Provide the (X, Y) coordinate of the cell's center where the given text is located.  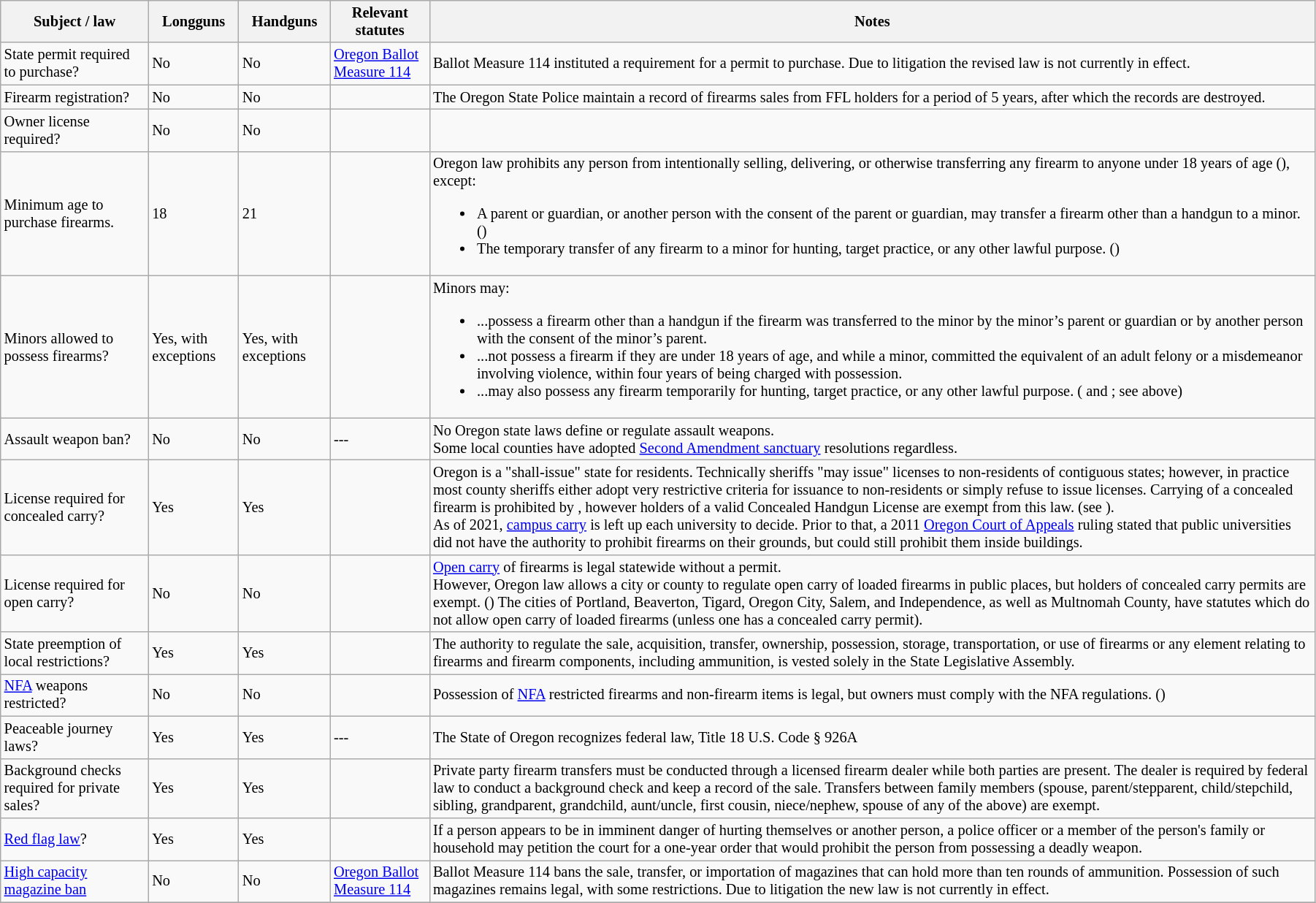
Handguns (285, 21)
State permit required to purchase? (74, 64)
State preemption of local restrictions? (74, 653)
Firearm registration? (74, 97)
The State of Oregon recognizes federal law, Title 18 U.S. Code § 926A (872, 737)
Ballot Measure 114 instituted a requirement for a permit to purchase. Due to litigation the revised law is not currently in effect. (872, 64)
High capacity magazine ban (74, 881)
Longguns (194, 21)
License required for concealed carry? (74, 508)
The Oregon State Police maintain a record of firearms sales from FFL holders for a period of 5 years, after which the records are destroyed. (872, 97)
Owner license required? (74, 130)
Notes (872, 21)
Peaceable journey laws? (74, 737)
License required for open carry? (74, 593)
Background checks required for private sales? (74, 788)
Red flag law? (74, 839)
18 (194, 213)
Minimum age to purchase firearms. (74, 213)
Possession of NFA restricted firearms and non-firearm items is legal, but owners must comply with the NFA regulations. () (872, 695)
Relevant statutes (380, 21)
Minors allowed to possess firearms? (74, 346)
No Oregon state laws define or regulate assault weapons.Some local counties have adopted Second Amendment sanctuary resolutions regardless. (872, 439)
NFA weapons restricted? (74, 695)
21 (285, 213)
Subject / law (74, 21)
Assault weapon ban? (74, 439)
